Scan for the cell matching the given text and deliver its [x, y] coordinate at center. 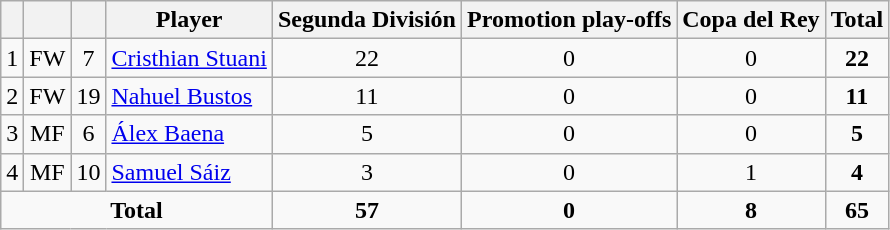
65 [857, 210]
10 [88, 172]
2 [12, 96]
Nahuel Bustos [189, 96]
6 [88, 134]
8 [751, 210]
Promotion play-offs [568, 20]
19 [88, 96]
Player [189, 20]
Segunda División [366, 20]
Samuel Sáiz [189, 172]
7 [88, 58]
Copa del Rey [751, 20]
Álex Baena [189, 134]
Cristhian Stuani [189, 58]
57 [366, 210]
